Extract the [x, y] coordinate from the center of the cell holding the provided text.  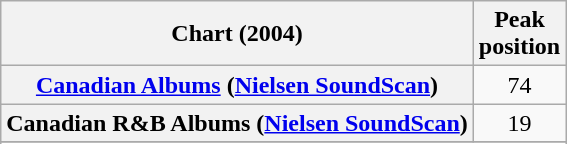
Peakposition [519, 34]
19 [519, 123]
Canadian Albums (Nielsen SoundScan) [238, 85]
74 [519, 85]
Chart (2004) [238, 34]
Canadian R&B Albums (Nielsen SoundScan) [238, 123]
